Extract the (X, Y) coordinate from the center of the cell holding the provided text.  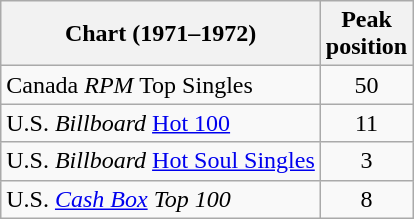
U.S. Billboard Hot 100 (161, 123)
3 (366, 161)
Canada RPM Top Singles (161, 85)
Peakposition (366, 34)
11 (366, 123)
U.S. Billboard Hot Soul Singles (161, 161)
U.S. Cash Box Top 100 (161, 199)
8 (366, 199)
Chart (1971–1972) (161, 34)
50 (366, 85)
